Identify which cell holds the provided text, then report its (x, y) central coordinate. 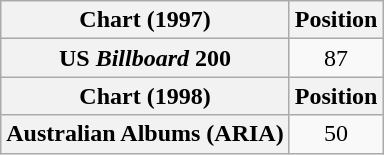
Australian Albums (ARIA) (145, 134)
Chart (1997) (145, 20)
87 (336, 58)
50 (336, 134)
US Billboard 200 (145, 58)
Chart (1998) (145, 96)
